Identify which cell holds the provided text, then report its (X, Y) central coordinate. 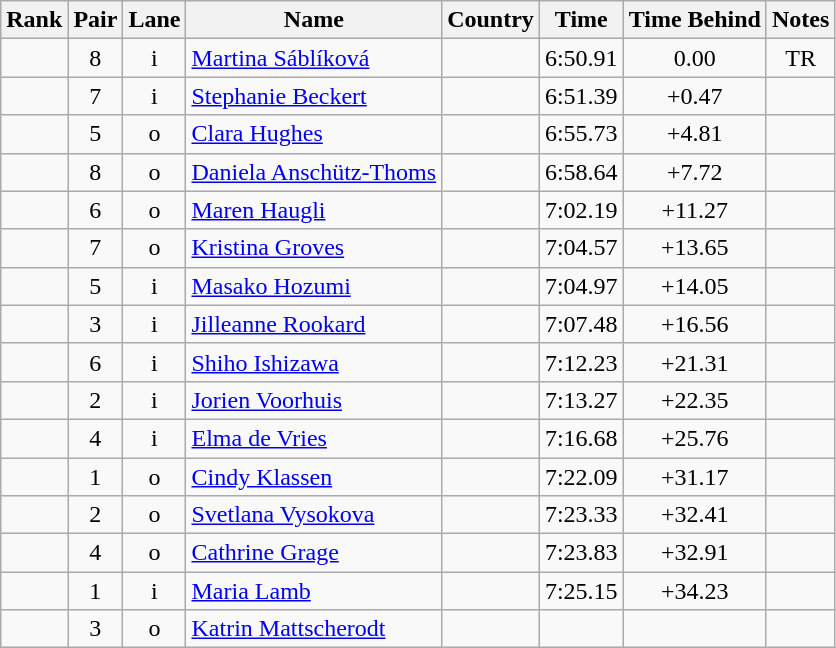
Jorien Voorhuis (314, 400)
Cathrine Grage (314, 553)
+4.81 (694, 134)
+22.35 (694, 400)
7:16.68 (581, 438)
+32.41 (694, 515)
7:22.09 (581, 477)
+14.05 (694, 286)
7:04.97 (581, 286)
7:13.27 (581, 400)
6:58.64 (581, 172)
Cindy Klassen (314, 477)
Time (581, 20)
7:23.83 (581, 553)
TR (800, 58)
Lane (154, 20)
Country (491, 20)
7:02.19 (581, 210)
7:23.33 (581, 515)
6:55.73 (581, 134)
+21.31 (694, 362)
+13.65 (694, 248)
+0.47 (694, 96)
+25.76 (694, 438)
Svetlana Vysokova (314, 515)
Name (314, 20)
Elma de Vries (314, 438)
0.00 (694, 58)
+34.23 (694, 591)
Daniela Anschütz-Thoms (314, 172)
6:50.91 (581, 58)
Shiho Ishizawa (314, 362)
Masako Hozumi (314, 286)
Notes (800, 20)
Jilleanne Rookard (314, 324)
+16.56 (694, 324)
Rank (34, 20)
Kristina Groves (314, 248)
Pair (96, 20)
7:25.15 (581, 591)
Maria Lamb (314, 591)
Time Behind (694, 20)
7:07.48 (581, 324)
+11.27 (694, 210)
+32.91 (694, 553)
6:51.39 (581, 96)
Stephanie Beckert (314, 96)
7:04.57 (581, 248)
7:12.23 (581, 362)
Martina Sáblíková (314, 58)
+31.17 (694, 477)
Clara Hughes (314, 134)
Katrin Mattscherodt (314, 629)
Maren Haugli (314, 210)
+7.72 (694, 172)
